Pinpoint the cell where the given text exists, returning its (x, y) midpoint coordinate. 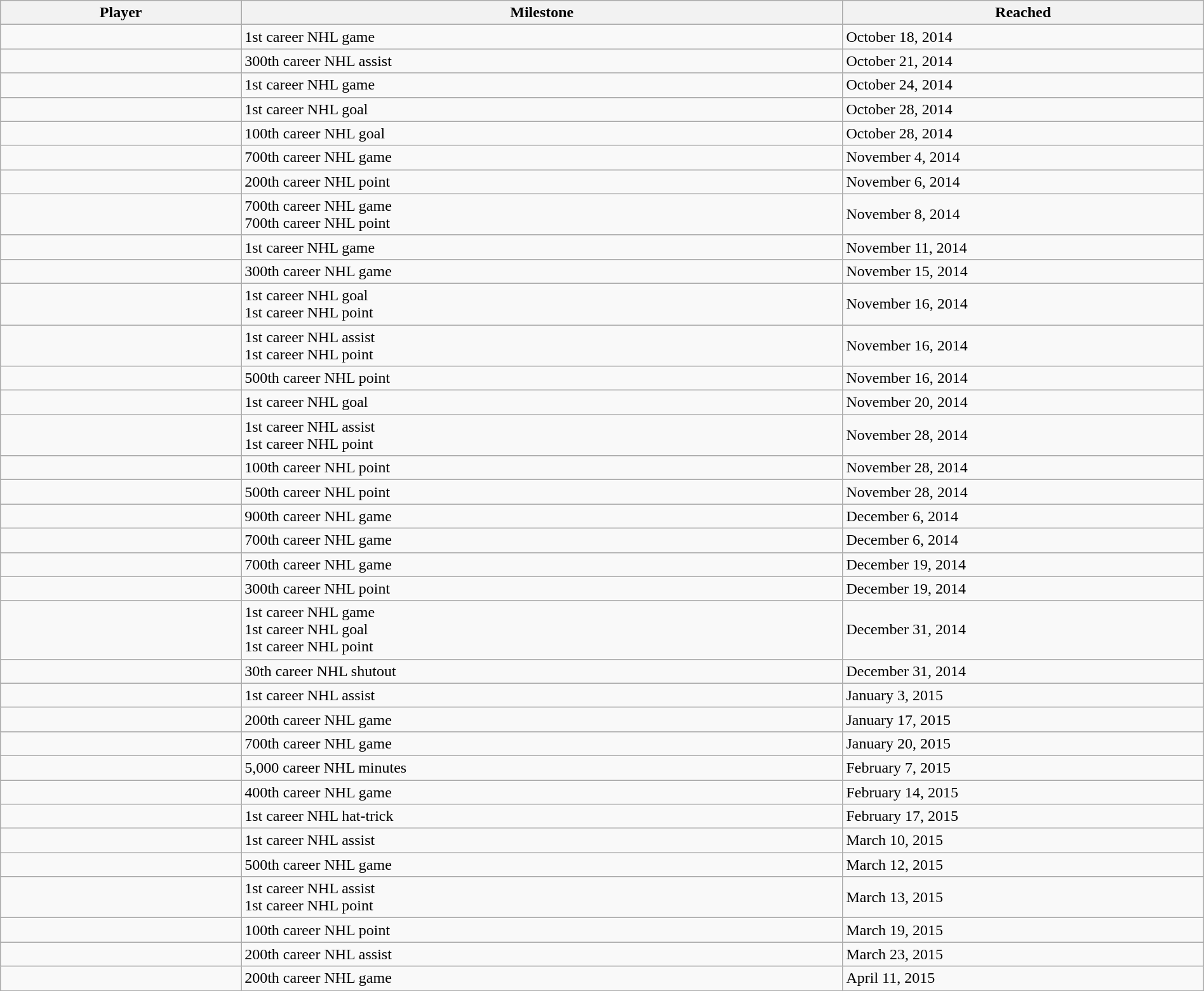
November 20, 2014 (1023, 402)
February 17, 2015 (1023, 816)
January 3, 2015 (1023, 695)
October 24, 2014 (1023, 85)
November 4, 2014 (1023, 157)
November 11, 2014 (1023, 247)
March 13, 2015 (1023, 898)
November 8, 2014 (1023, 215)
January 17, 2015 (1023, 719)
100th career NHL goal (542, 133)
October 21, 2014 (1023, 61)
March 23, 2015 (1023, 954)
March 10, 2015 (1023, 841)
200th career NHL point (542, 182)
200th career NHL assist (542, 954)
1st career NHL hat-trick (542, 816)
November 6, 2014 (1023, 182)
November 15, 2014 (1023, 271)
March 19, 2015 (1023, 930)
February 7, 2015 (1023, 768)
1st career NHL goal1st career NHL point (542, 303)
February 14, 2015 (1023, 792)
October 18, 2014 (1023, 37)
300th career NHL game (542, 271)
900th career NHL game (542, 516)
Milestone (542, 13)
500th career NHL game (542, 865)
1st career NHL game1st career NHL goal1st career NHL point (542, 630)
5,000 career NHL minutes (542, 768)
Player (121, 13)
March 12, 2015 (1023, 865)
700th career NHL game700th career NHL point (542, 215)
Reached (1023, 13)
400th career NHL game (542, 792)
April 11, 2015 (1023, 978)
30th career NHL shutout (542, 671)
300th career NHL assist (542, 61)
January 20, 2015 (1023, 743)
300th career NHL point (542, 589)
